Find where the given text appears and provide that cell's center as (x, y) coordinate. 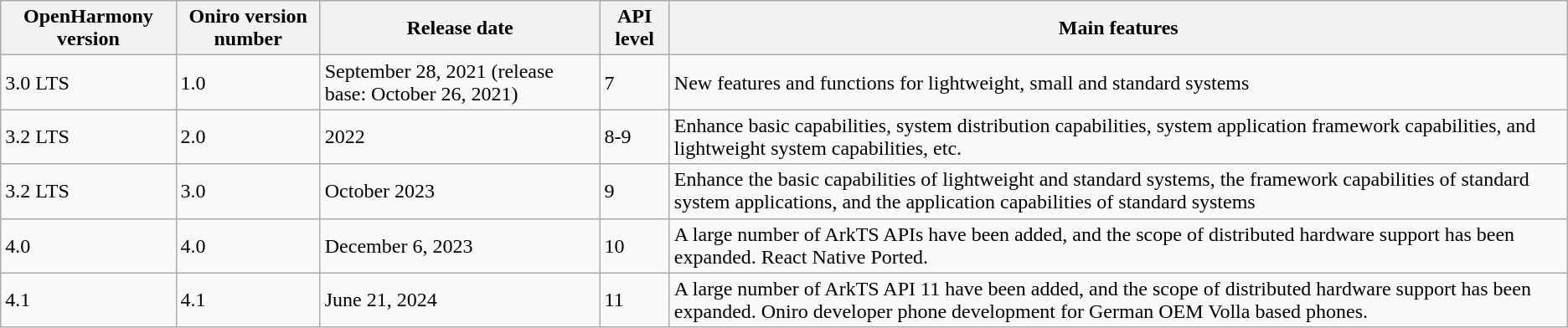
Oniro version number (248, 28)
June 21, 2024 (460, 300)
A large number of ArkTS APIs have been added, and the scope of distributed hardware support has been expanded. React Native Ported. (1118, 246)
OpenHarmony version (89, 28)
9 (635, 191)
3.0 LTS (89, 82)
8-9 (635, 137)
Main features (1118, 28)
3.0 (248, 191)
7 (635, 82)
10 (635, 246)
Enhance basic capabilities, system distribution capabilities, system application framework capabilities, and lightweight system capabilities, etc. (1118, 137)
December 6, 2023 (460, 246)
API level (635, 28)
11 (635, 300)
2022 (460, 137)
September 28, 2021 (release base: October 26, 2021) (460, 82)
New features and functions for lightweight, small and standard systems (1118, 82)
2.0 (248, 137)
Release date (460, 28)
1.0 (248, 82)
October 2023 (460, 191)
